Provide the (X, Y) coordinate of the cell's center where the given text is located.  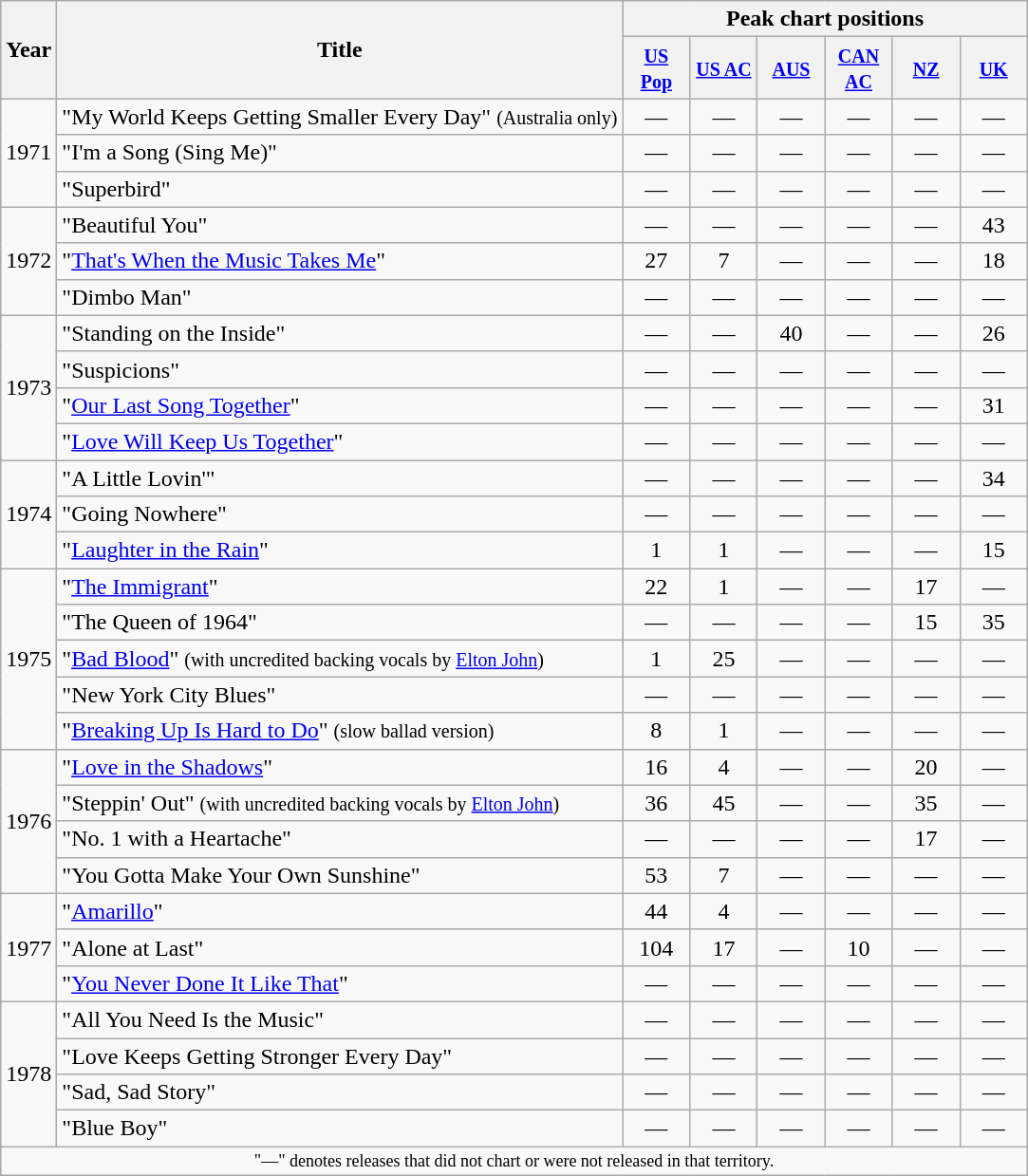
"A Little Lovin'" (340, 477)
"Going Nowhere" (340, 514)
10 (858, 947)
8 (657, 731)
"No. 1 with a Heartache" (340, 839)
27 (657, 261)
"Alone at Last" (340, 947)
31 (993, 405)
US AC (723, 68)
"Beautiful You" (340, 225)
"Love Keeps Getting Stronger Every Day" (340, 1056)
Title (340, 49)
"My World Keeps Getting Smaller Every Day" (Australia only) (340, 117)
36 (657, 803)
1974 (28, 513)
"That's When the Music Takes Me" (340, 261)
22 (657, 587)
"I'm a Song (Sing Me)" (340, 153)
US Pop (657, 68)
"Breaking Up Is Hard to Do" (slow ballad version) (340, 731)
1973 (28, 387)
104 (657, 947)
16 (657, 767)
"Superbird" (340, 189)
"Suspicions" (340, 369)
18 (993, 261)
26 (993, 333)
Peak chart positions (825, 19)
34 (993, 477)
25 (723, 659)
20 (926, 767)
"—" denotes releases that did not chart or were not released in that territory. (514, 1162)
1972 (28, 261)
1977 (28, 947)
1975 (28, 659)
"You Never Done It Like That" (340, 983)
"You Gotta Make Your Own Sunshine" (340, 875)
"Our Last Song Together" (340, 405)
"Love Will Keep Us Together" (340, 441)
"All You Need Is the Music" (340, 1019)
"Dimbo Man" (340, 297)
44 (657, 911)
53 (657, 875)
"Blue Boy" (340, 1129)
"Bad Blood" (with uncredited backing vocals by Elton John) (340, 659)
UK (993, 68)
"New York City Blues" (340, 695)
"Steppin' Out" (with uncredited backing vocals by Elton John) (340, 803)
"Standing on the Inside" (340, 333)
"The Queen of 1964" (340, 623)
1971 (28, 153)
1976 (28, 821)
NZ (926, 68)
"Amarillo" (340, 911)
45 (723, 803)
40 (792, 333)
"Sad, Sad Story" (340, 1092)
1978 (28, 1073)
AUS (792, 68)
"Laughter in the Rain" (340, 551)
"Love in the Shadows" (340, 767)
43 (993, 225)
Year (28, 49)
CAN AC (858, 68)
"The Immigrant" (340, 587)
